Pinpoint the cell where the given text exists, returning its [x, y] midpoint coordinate. 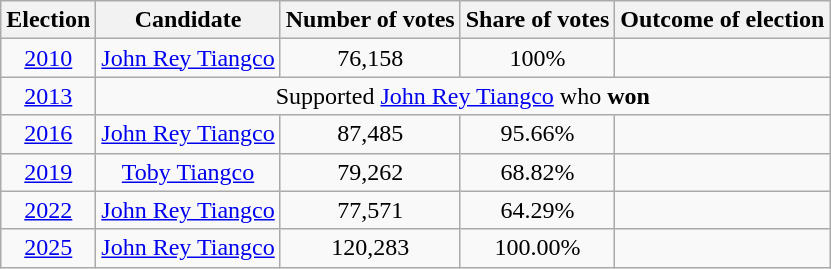
2022 [48, 210]
Toby Tiangco [188, 172]
Number of votes [370, 20]
64.29% [538, 210]
2013 [48, 96]
87,485 [370, 134]
79,262 [370, 172]
77,571 [370, 210]
2016 [48, 134]
2019 [48, 172]
Election [48, 20]
2010 [48, 58]
Outcome of election [722, 20]
95.66% [538, 134]
76,158 [370, 58]
100.00% [538, 248]
2025 [48, 248]
68.82% [538, 172]
120,283 [370, 248]
Share of votes [538, 20]
100% [538, 58]
Candidate [188, 20]
Supported John Rey Tiangco who won [463, 96]
